Scan for the cell matching the given text and deliver its [x, y] coordinate at center. 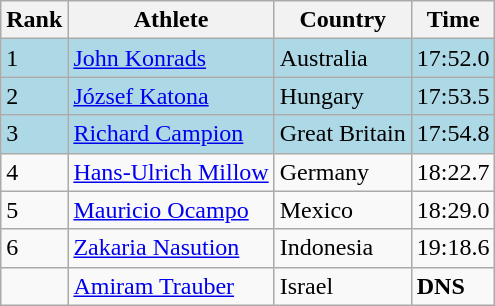
19:18.6 [453, 248]
17:52.0 [453, 58]
Hans-Ulrich Millow [171, 172]
2 [34, 96]
18:29.0 [453, 210]
Australia [342, 58]
Israel [342, 286]
1 [34, 58]
Indonesia [342, 248]
4 [34, 172]
Germany [342, 172]
18:22.7 [453, 172]
5 [34, 210]
Amiram Trauber [171, 286]
Hungary [342, 96]
Richard Campion [171, 134]
Mexico [342, 210]
Time [453, 20]
Zakaria Nasution [171, 248]
3 [34, 134]
17:53.5 [453, 96]
6 [34, 248]
József Katona [171, 96]
Athlete [171, 20]
Country [342, 20]
Mauricio Ocampo [171, 210]
DNS [453, 286]
Great Britain [342, 134]
John Konrads [171, 58]
Rank [34, 20]
17:54.8 [453, 134]
